Determine the [X, Y] coordinate at the center of the cell enclosing the given text.  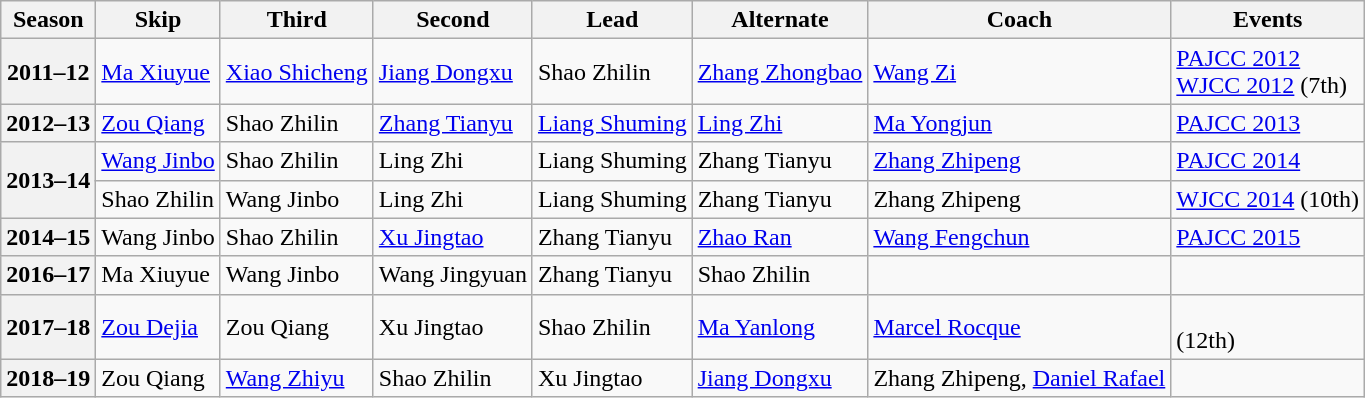
2018–19 [48, 378]
Ma Yongjun [1020, 123]
Zou Dejia [158, 326]
Alternate [780, 20]
Wang Zhiyu [296, 378]
Zhao Ran [780, 237]
Season [48, 20]
Wang Zi [1020, 72]
Wang Jingyuan [452, 275]
Wang Fengchun [1020, 237]
Marcel Rocque [1020, 326]
Zhang Zhipeng, Daniel Rafael [1020, 378]
Lead [612, 20]
Second [452, 20]
PAJCC 2012 WJCC 2012 (7th) [1268, 72]
Third [296, 20]
Zhang Zhongbao [780, 72]
2016–17 [48, 275]
2011–12 [48, 72]
2012–13 [48, 123]
Events [1268, 20]
WJCC 2014 (10th) [1268, 199]
Xiao Shicheng [296, 72]
PAJCC 2015 [1268, 237]
(12th) [1268, 326]
Ma Yanlong [780, 326]
PAJCC 2014 [1268, 161]
2014–15 [48, 237]
Skip [158, 20]
2013–14 [48, 180]
PAJCC 2013 [1268, 123]
Coach [1020, 20]
2017–18 [48, 326]
